Detect which cell encompasses the target text, then output its (X, Y) center coordinate. 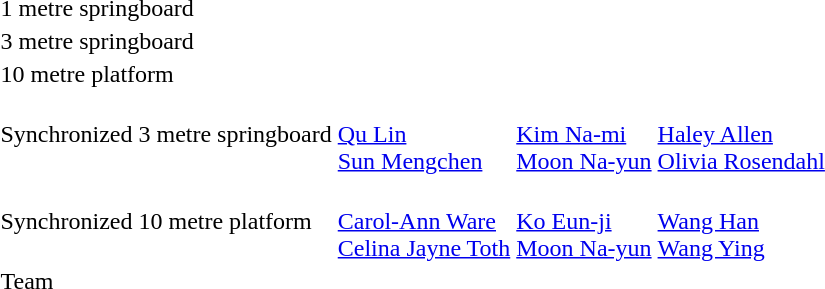
Carol-Ann WareCelina Jayne Toth (424, 221)
Qu LinSun Mengchen (424, 134)
Ko Eun-jiMoon Na-yun (584, 221)
Kim Na-miMoon Na-yun (584, 134)
